For the text-containing cell, return its midpoint in (X, Y) coordinate format. 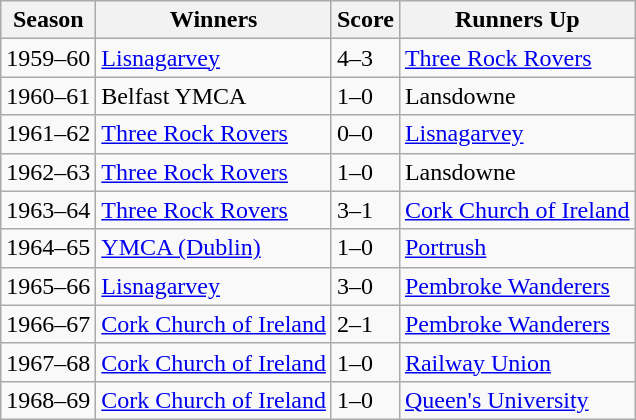
1959–60 (48, 58)
1965–66 (48, 286)
3–1 (365, 210)
3–0 (365, 286)
1968–69 (48, 400)
1966–67 (48, 324)
1962–63 (48, 172)
1963–64 (48, 210)
Winners (214, 20)
2–1 (365, 324)
4–3 (365, 58)
Railway Union (517, 362)
YMCA (Dublin) (214, 248)
Score (365, 20)
Season (48, 20)
Queen's University (517, 400)
0–0 (365, 134)
Runners Up (517, 20)
1961–62 (48, 134)
Belfast YMCA (214, 96)
1960–61 (48, 96)
Portrush (517, 248)
1964–65 (48, 248)
1967–68 (48, 362)
